Search for the cell housing the specified text and yield its [x, y] center coordinate. 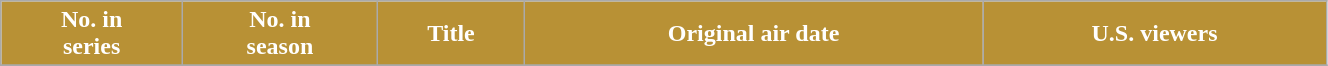
Original air date [753, 34]
No. inseries [92, 34]
Title [450, 34]
U.S. viewers [1155, 34]
No. inseason [280, 34]
